Determine the (x, y) coordinate at the center of the cell enclosing the given text.  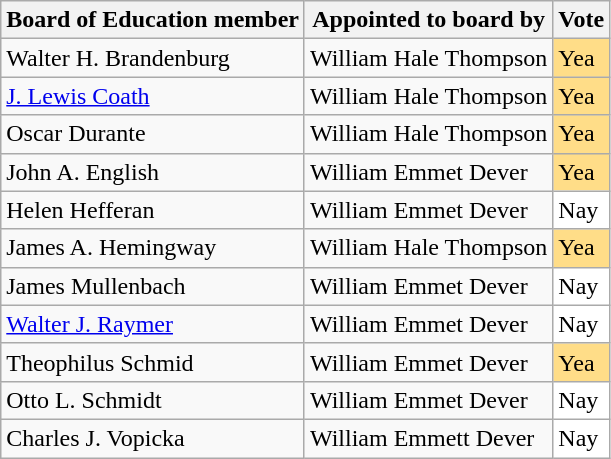
Vote (582, 20)
Helen Hefferan (153, 210)
Theophilus Schmid (153, 362)
J. Lewis Coath (153, 96)
Otto L. Schmidt (153, 400)
James Mullenbach (153, 286)
John A. English (153, 172)
Appointed to board by (428, 20)
James A. Hemingway (153, 248)
Oscar Durante (153, 134)
William Emmett Dever (428, 438)
Board of Education member (153, 20)
Walter J. Raymer (153, 324)
Walter H. Brandenburg (153, 58)
Charles J. Vopicka (153, 438)
